From the cell containing the given text, extract its center point as (x, y) coordinate. 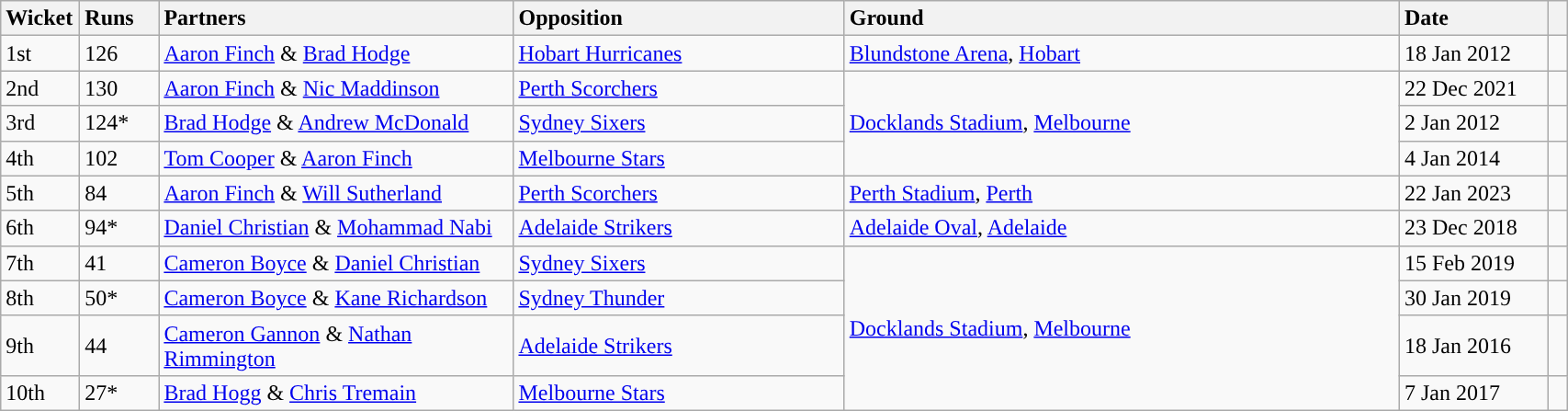
8th (40, 298)
1st (40, 53)
10th (40, 393)
Cameron Boyce & Kane Richardson (336, 298)
9th (40, 346)
126 (119, 53)
7th (40, 263)
4th (40, 158)
22 Jan 2023 (1473, 193)
27* (119, 393)
Perth Stadium, Perth (1122, 193)
Tom Cooper & Aaron Finch (336, 158)
30 Jan 2019 (1473, 298)
Hobart Hurricanes (679, 53)
Cameron Gannon & Nathan Rimmington (336, 346)
Aaron Finch & Brad Hodge (336, 53)
Adelaide Oval, Adelaide (1122, 228)
15 Feb 2019 (1473, 263)
84 (119, 193)
Partners (336, 18)
Date (1473, 18)
Wicket (40, 18)
124* (119, 123)
44 (119, 346)
22 Dec 2021 (1473, 88)
41 (119, 263)
Brad Hodge & Andrew McDonald (336, 123)
94* (119, 228)
2nd (40, 88)
18 Jan 2012 (1473, 53)
3rd (40, 123)
Aaron Finch & Will Sutherland (336, 193)
Sydney Thunder (679, 298)
5th (40, 193)
Daniel Christian & Mohammad Nabi (336, 228)
Aaron Finch & Nic Maddinson (336, 88)
Runs (119, 18)
50* (119, 298)
Blundstone Arena, Hobart (1122, 53)
6th (40, 228)
2 Jan 2012 (1473, 123)
102 (119, 158)
Brad Hogg & Chris Tremain (336, 393)
18 Jan 2016 (1473, 346)
Cameron Boyce & Daniel Christian (336, 263)
7 Jan 2017 (1473, 393)
4 Jan 2014 (1473, 158)
23 Dec 2018 (1473, 228)
Opposition (679, 18)
130 (119, 88)
Ground (1122, 18)
